Return [X, Y] of the center of cell containing provided text 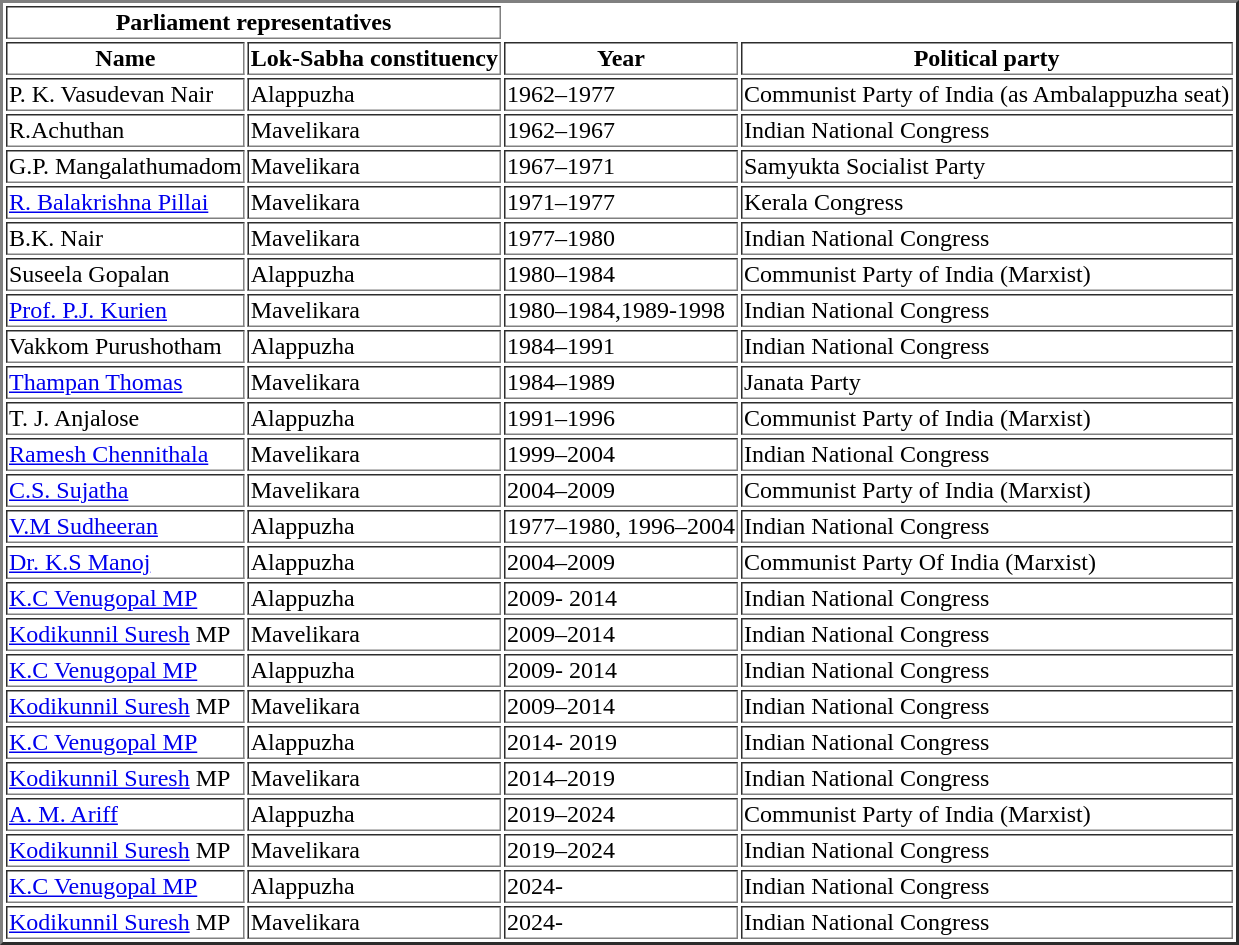
V.M Sudheeran [126, 526]
1991–1996 [621, 418]
Lok-Sabha constituency [374, 58]
1962–1977 [621, 94]
1984–1989 [621, 382]
B.K. Nair [126, 238]
Parliament representatives [254, 22]
Year [621, 58]
1980–1984 [621, 274]
C.S. Sujatha [126, 490]
1967–1971 [621, 166]
1977–1980, 1996–2004 [621, 526]
T. J. Anjalose [126, 418]
1999–2004 [621, 454]
A. M. Ariff [126, 814]
Communist Party of India (as Ambalappuzha seat) [986, 94]
Dr. K.S Manoj [126, 562]
Kerala Congress [986, 202]
1984–1991 [621, 346]
Political party [986, 58]
Suseela Gopalan [126, 274]
2014- 2019 [621, 742]
R. Balakrishna Pillai [126, 202]
Vakkom Purushotham [126, 346]
1971–1977 [621, 202]
Ramesh Chennithala [126, 454]
Communist Party Of India (Marxist) [986, 562]
Thampan Thomas [126, 382]
P. K. Vasudevan Nair [126, 94]
2014–2019 [621, 778]
Prof. P.J. Kurien [126, 310]
G.P. Mangalathumadom [126, 166]
Name [126, 58]
1977–1980 [621, 238]
1962–1967 [621, 130]
Samyukta Socialist Party [986, 166]
R.Achuthan [126, 130]
Janata Party [986, 382]
1980–1984,1989-1998 [621, 310]
